Identify which cell holds the provided text, then report its (x, y) central coordinate. 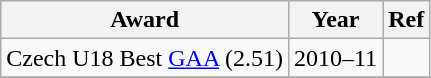
2010–11 (335, 58)
Year (335, 20)
Award (145, 20)
Czech U18 Best GAA (2.51) (145, 58)
Ref (406, 20)
